Locate the cell with the specified text and output its (X, Y) center coordinate. 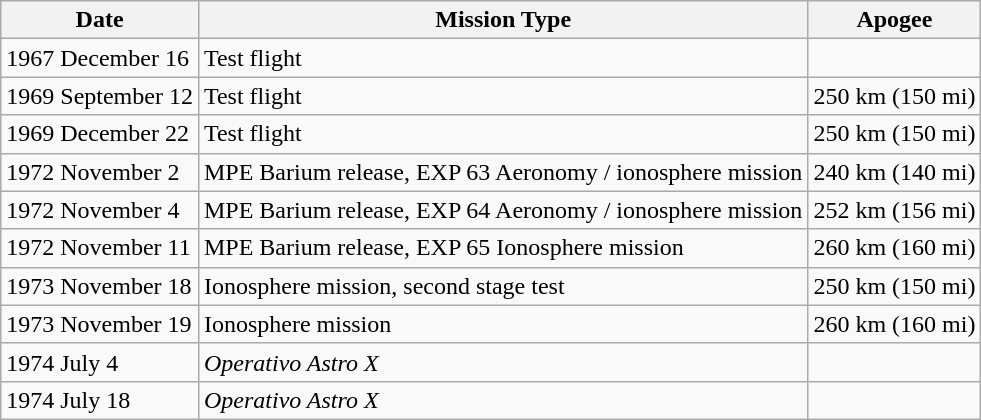
252 km (156 mi) (894, 210)
1974 July 4 (100, 362)
1972 November 11 (100, 248)
1967 December 16 (100, 58)
1972 November 2 (100, 172)
MPE Barium release, EXP 65 Ionosphere mission (502, 248)
Apogee (894, 20)
240 km (140 mi) (894, 172)
1972 November 4 (100, 210)
1974 July 18 (100, 400)
Mission Type (502, 20)
1973 November 18 (100, 286)
MPE Barium release, EXP 64 Aeronomy / ionosphere mission (502, 210)
1969 December 22 (100, 134)
1969 September 12 (100, 96)
Ionosphere mission (502, 324)
Date (100, 20)
MPE Barium release, EXP 63 Aeronomy / ionosphere mission (502, 172)
1973 November 19 (100, 324)
Ionosphere mission, second stage test (502, 286)
